From the cell containing the given text, extract its center point as (X, Y) coordinate. 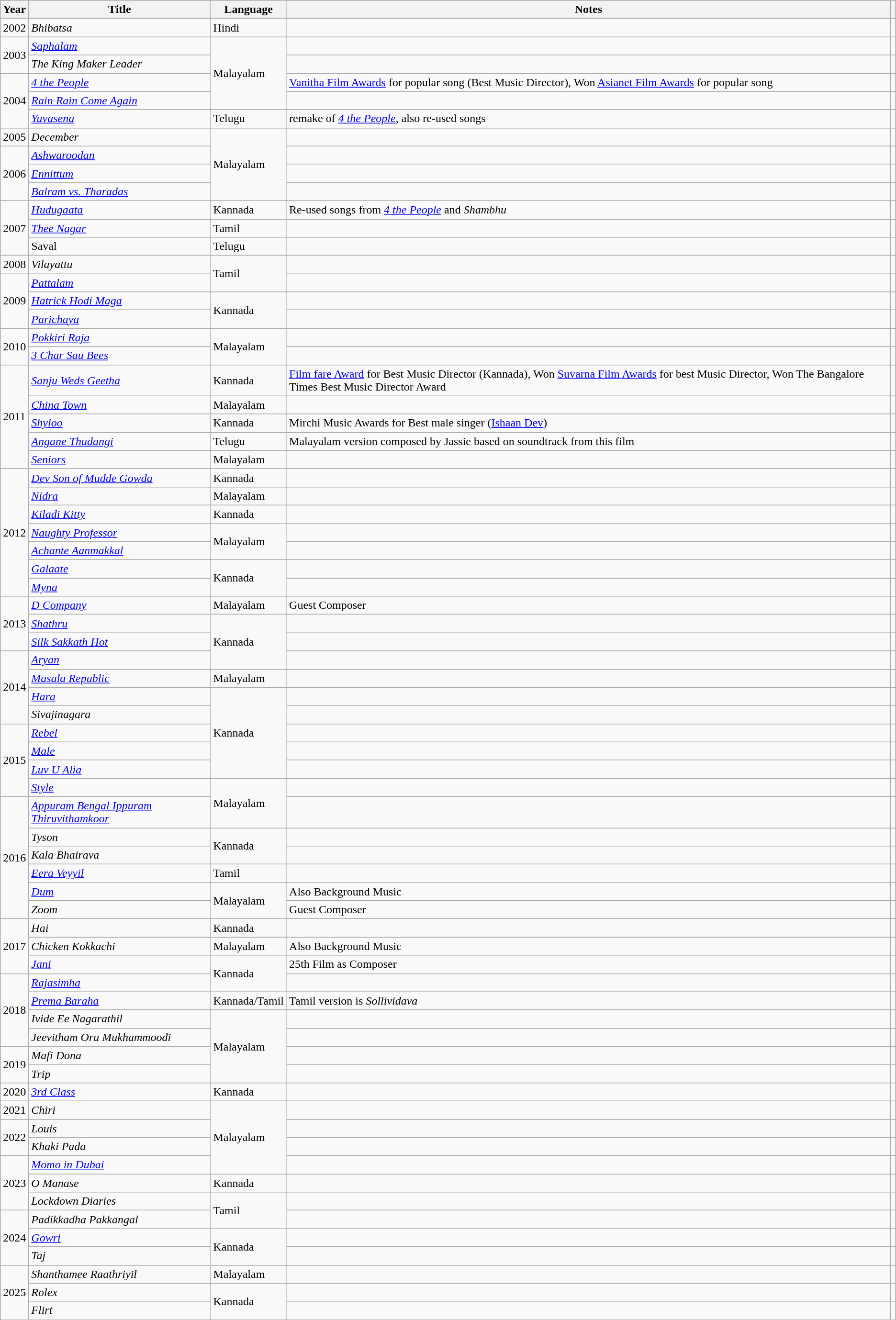
Hudugaata (120, 210)
Malayalam version composed by Jassie based on soundtrack from this film (589, 441)
Mafi Dona (120, 1055)
2008 (14, 265)
2002 (14, 28)
Silk Sakkath Hot (120, 642)
Momo in Dubai (120, 1165)
2023 (14, 1183)
Sanju Weds Geetha (120, 380)
Hai (120, 928)
Vanitha Film Awards for popular song (Best Music Director), Won Asianet Film Awards for popular song (589, 82)
Prema Baraha (120, 1001)
Dev Son of Mudde Gowda (120, 478)
Ashwaroodan (120, 155)
Pattalam (120, 283)
Kala Bhairava (120, 855)
Gowri (120, 1238)
Zoom (120, 910)
25th Film as Composer (589, 964)
Eera Veyyil (120, 873)
Louis (120, 1128)
Khaki Pada (120, 1147)
2010 (14, 347)
2007 (14, 228)
Style (120, 787)
Chicken Kokkachi (120, 946)
2016 (14, 858)
2004 (14, 101)
Rajasimha (120, 983)
Tamil version is Sollividava (589, 1001)
2013 (14, 624)
2018 (14, 1010)
Ennittum (120, 173)
Saval (120, 246)
Kiladi Kitty (120, 514)
2005 (14, 137)
2006 (14, 173)
Lockdown Diaries (120, 1201)
Yuvasena (120, 119)
Ivide Ee Nagarathil (120, 1019)
Sivajinagara (120, 715)
Parichaya (120, 319)
Trip (120, 1074)
The King Maker Leader (120, 64)
Pokkiri Raja (120, 337)
3rd Class (120, 1092)
Dum (120, 892)
Jeevitham Oru Mukhammoodi (120, 1037)
2015 (14, 760)
2021 (14, 1110)
Vilayattu (120, 265)
Saphalam (120, 46)
Achante Aanmakkal (120, 551)
Thee Nagar (120, 228)
December (120, 137)
China Town (120, 405)
Bhibatsa (120, 28)
2012 (14, 532)
Hara (120, 696)
Jani (120, 964)
O Manase (120, 1183)
Mirchi Music Awards for Best male singer (Ishaan Dev) (589, 423)
4 the People (120, 82)
remake of 4 the People, also re-used songs (589, 119)
2025 (14, 1292)
Hindi (249, 28)
2003 (14, 55)
3 Char Sau Bees (120, 356)
Rain Rain Come Again (120, 101)
2014 (14, 687)
2020 (14, 1092)
Seniors (120, 459)
Flirt (120, 1310)
Galaate (120, 569)
Balram vs. Tharadas (120, 191)
Aryan (120, 660)
Hatrick Hodi Maga (120, 301)
Myna (120, 587)
Film fare Award for Best Music Director (Kannada), Won Suvarna Film Awards for best Music Director, Won The Bangalore Times Best Music Director Award (589, 380)
Appuram Bengal Ippuram Thiruvithamkoor (120, 812)
Notes (589, 10)
Rolex (120, 1292)
Shathru (120, 624)
Title (120, 10)
Kannada/Tamil (249, 1001)
Nidra (120, 496)
Shanthamee Raathriyil (120, 1274)
Chiri (120, 1110)
Taj (120, 1256)
Year (14, 10)
2024 (14, 1238)
Angane Thudangi (120, 441)
2022 (14, 1137)
Padikkadha Pakkangal (120, 1219)
2009 (14, 301)
Tyson (120, 837)
Rebel (120, 733)
2011 (14, 416)
Naughty Professor (120, 533)
Luv U Alia (120, 769)
Re-used songs from 4 the People and Shambhu (589, 210)
Language (249, 10)
Male (120, 751)
Masala Republic (120, 678)
D Company (120, 605)
Shyloo (120, 423)
2017 (14, 946)
2019 (14, 1064)
